Extract the [x, y] coordinate from the center of the cell holding the provided text.  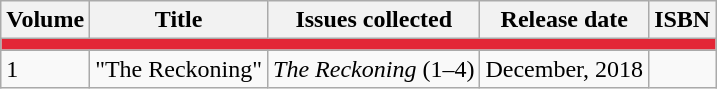
ISBN [682, 20]
Title [179, 20]
1 [46, 69]
Release date [564, 20]
"The Reckoning" [179, 69]
December, 2018 [564, 69]
Volume [46, 20]
Issues collected [374, 20]
The Reckoning (1–4) [374, 69]
